Scan for the cell matching the given text and deliver its (X, Y) coordinate at center. 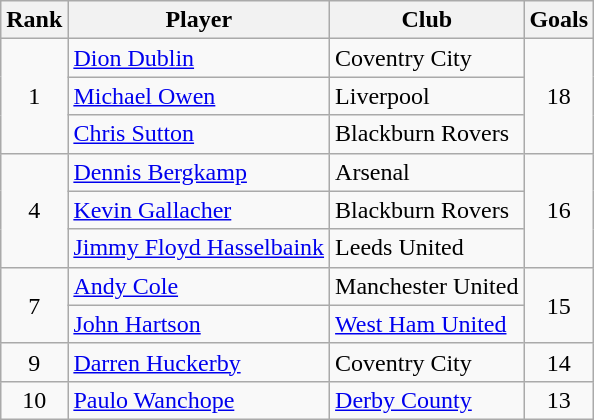
Liverpool (427, 96)
Andy Cole (199, 286)
Darren Huckerby (199, 362)
Kevin Gallacher (199, 210)
9 (34, 362)
Chris Sutton (199, 134)
18 (559, 96)
Michael Owen (199, 96)
Player (199, 20)
15 (559, 305)
4 (34, 210)
Rank (34, 20)
Club (427, 20)
16 (559, 210)
10 (34, 400)
14 (559, 362)
13 (559, 400)
Leeds United (427, 248)
John Hartson (199, 324)
Goals (559, 20)
Arsenal (427, 172)
Jimmy Floyd Hasselbaink (199, 248)
Derby County (427, 400)
Paulo Wanchope (199, 400)
West Ham United (427, 324)
7 (34, 305)
Dion Dublin (199, 58)
Dennis Bergkamp (199, 172)
1 (34, 96)
Manchester United (427, 286)
